For the text-containing cell, return its midpoint in (X, Y) coordinate format. 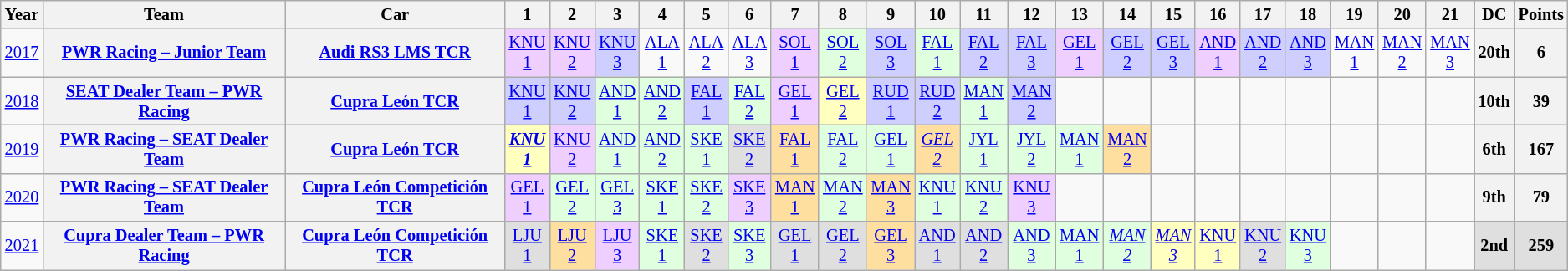
10 (937, 14)
1 (527, 14)
RUD2 (937, 101)
2021 (22, 246)
7 (794, 14)
18 (1308, 14)
LJU2 (572, 246)
ALA2 (707, 53)
11 (983, 14)
2020 (22, 197)
SOL2 (843, 53)
20 (1402, 14)
2019 (22, 149)
SOL3 (890, 53)
15 (1174, 14)
RUD1 (890, 101)
ALA3 (749, 53)
2017 (22, 53)
JYL2 (1032, 149)
12 (1032, 14)
5 (707, 14)
8 (843, 14)
21 (1450, 14)
ALA1 (662, 53)
2018 (22, 101)
14 (1127, 14)
Cupra Dealer Team – PWR Racing (164, 246)
259 (1541, 246)
SEAT Dealer Team – PWR Racing (164, 101)
JYL1 (983, 149)
PWR Racing – Junior Team (164, 53)
9 (890, 14)
Team (164, 14)
Car (395, 14)
Audi RS3 LMS TCR (395, 53)
10th (1494, 101)
9th (1494, 197)
DC (1494, 14)
39 (1541, 101)
79 (1541, 197)
LJU1 (527, 246)
167 (1541, 149)
2nd (1494, 246)
Points (1541, 14)
19 (1355, 14)
3 (617, 14)
4 (662, 14)
6th (1494, 149)
16 (1218, 14)
2 (572, 14)
13 (1079, 14)
LJU3 (617, 246)
17 (1263, 14)
20th (1494, 53)
SOL1 (794, 53)
FAL3 (1032, 53)
Year (22, 14)
